Pinpoint the cell where the given text exists, returning its (x, y) midpoint coordinate. 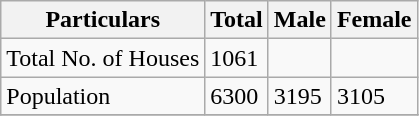
Female (374, 20)
6300 (237, 96)
Total No. of Houses (103, 58)
3195 (300, 96)
Total (237, 20)
Male (300, 20)
3105 (374, 96)
Population (103, 96)
Particulars (103, 20)
1061 (237, 58)
